Return (X, Y) of the center of cell containing provided text 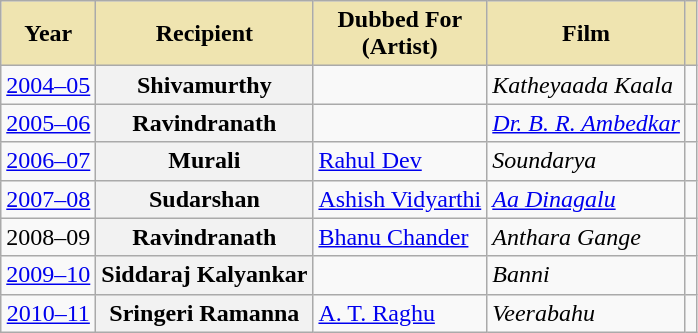
Katheyaada Kaala (586, 85)
Veerabahu (586, 313)
Rahul Dev (400, 161)
2004–05 (48, 85)
Soundarya (586, 161)
Murali (204, 161)
Anthara Gange (586, 237)
Banni (586, 275)
Bhanu Chander (400, 237)
2007–08 (48, 199)
2008–09 (48, 237)
2006–07 (48, 161)
A. T. Raghu (400, 313)
Sudarshan (204, 199)
Recipient (204, 34)
Dubbed For(Artist) (400, 34)
Shivamurthy (204, 85)
Sringeri Ramanna (204, 313)
2010–11 (48, 313)
2009–10 (48, 275)
2005–06 (48, 123)
Year (48, 34)
Film (586, 34)
Dr. B. R. Ambedkar (586, 123)
Siddaraj Kalyankar (204, 275)
Aa Dinagalu (586, 199)
Ashish Vidyarthi (400, 199)
